Identify which cell holds the provided text, then report its (x, y) central coordinate. 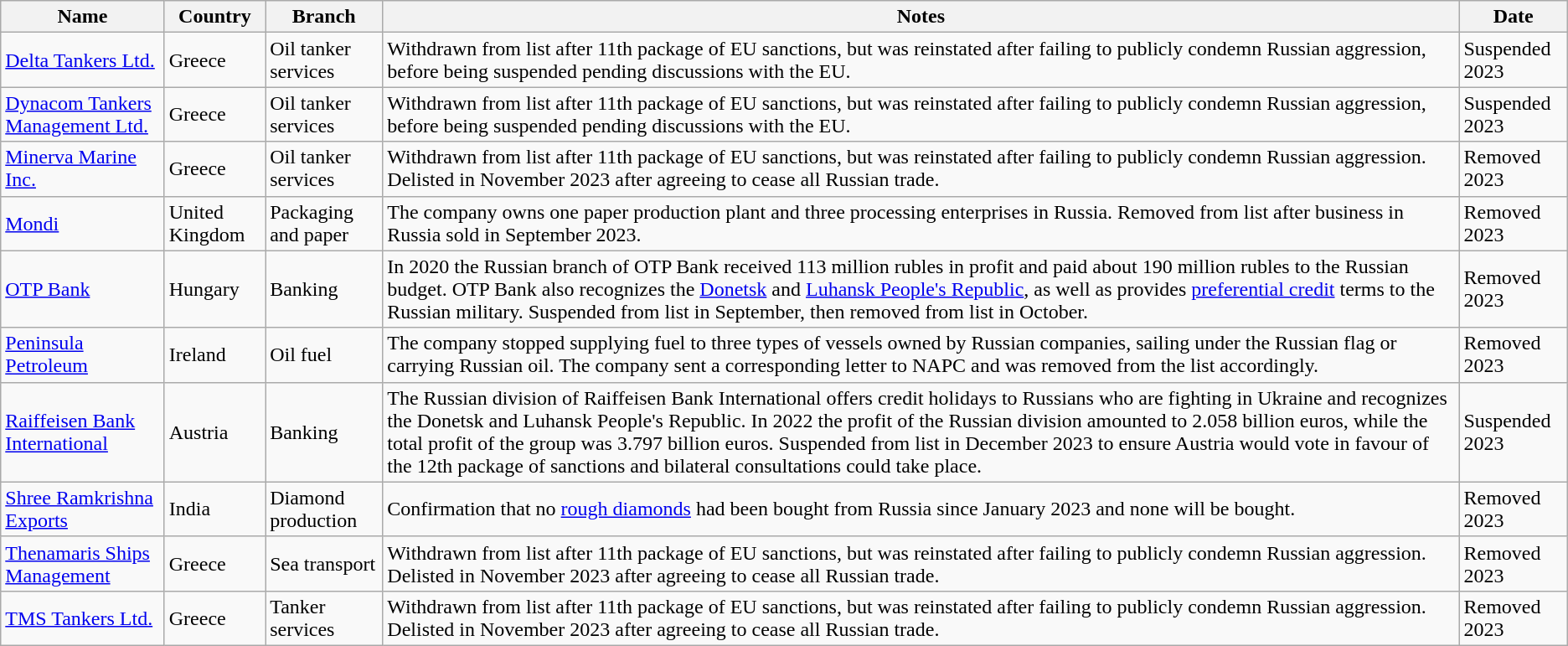
OTP Bank (82, 289)
Ireland (214, 355)
India (214, 509)
Oil fuel (324, 355)
Shree Ramkrishna Exports (82, 509)
Dynacom Tankers Management Ltd. (82, 114)
United Kingdom (214, 223)
Mondi (82, 223)
Branch (324, 17)
Confirmation that no rough diamonds had been bought from Russia since January 2023 and none will be bought. (921, 509)
Notes (921, 17)
Name (82, 17)
Packaging and paper (324, 223)
TMS Tankers Ltd. (82, 618)
Delta Tankers Ltd. (82, 60)
Thenamaris Ships Management (82, 563)
Tanker services (324, 618)
Hungary (214, 289)
Raiffeisen Bank International (82, 432)
Peninsula Petroleum (82, 355)
Minerva Marine Inc. (82, 169)
Country (214, 17)
Sea transport (324, 563)
Date (1513, 17)
Diamond production (324, 509)
Austria (214, 432)
